Capture the cell that displays the provided text and extract its [X, Y] central coordinate. 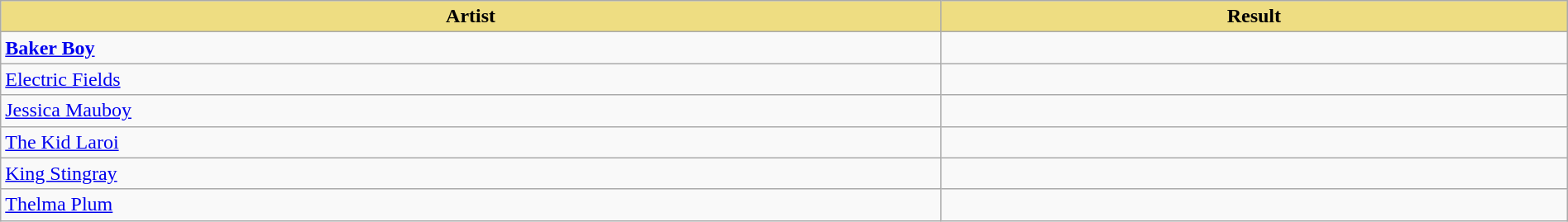
The Kid Laroi [471, 142]
Artist [471, 17]
Jessica Mauboy [471, 111]
Result [1254, 17]
King Stingray [471, 173]
Thelma Plum [471, 205]
Baker Boy [471, 48]
Electric Fields [471, 79]
